Determine the [X, Y] coordinate at the center of the cell enclosing the given text.  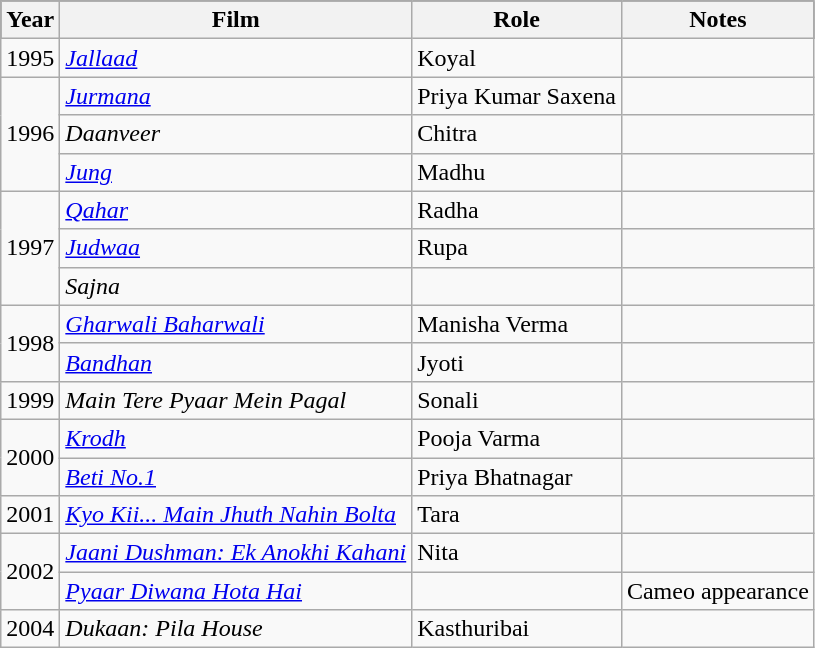
Manisha Verma [517, 324]
2000 [30, 457]
2002 [30, 572]
1997 [30, 248]
Krodh [236, 438]
Beti No.1 [236, 477]
Judwaa [236, 248]
Madhu [517, 172]
Jallaad [236, 58]
Radha [517, 210]
1998 [30, 343]
Notes [718, 20]
Kyo Kii... Main Jhuth Nahin Bolta [236, 515]
Jung [236, 172]
Chitra [517, 134]
Jaani Dushman: Ek Anokhi Kahani [236, 553]
Rupa [517, 248]
1996 [30, 134]
Role [517, 20]
1995 [30, 58]
Koyal [517, 58]
Pooja Varma [517, 438]
Kasthuribai [517, 629]
2004 [30, 629]
Jurmana [236, 96]
Pyaar Diwana Hota Hai [236, 591]
Daanveer [236, 134]
Qahar [236, 210]
Sajna [236, 286]
Cameo appearance [718, 591]
Bandhan [236, 362]
2001 [30, 515]
Main Tere Pyaar Mein Pagal [236, 400]
Jyoti [517, 362]
Nita [517, 553]
Gharwali Baharwali [236, 324]
Sonali [517, 400]
Tara [517, 515]
1999 [30, 400]
Priya Kumar Saxena [517, 96]
Year [30, 20]
Priya Bhatnagar [517, 477]
Film [236, 20]
Dukaan: Pila House [236, 629]
